Capture the cell that displays the provided text and extract its [x, y] central coordinate. 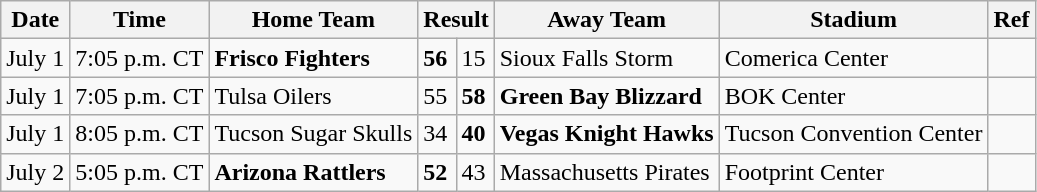
58 [475, 96]
July 2 [36, 172]
Time [140, 20]
BOK Center [854, 96]
40 [475, 134]
Massachusetts Pirates [606, 172]
Away Team [606, 20]
Green Bay Blizzard [606, 96]
Frisco Fighters [314, 58]
Tulsa Oilers [314, 96]
Vegas Knight Hawks [606, 134]
43 [475, 172]
Tucson Sugar Skulls [314, 134]
Date [36, 20]
Home Team [314, 20]
8:05 p.m. CT [140, 134]
34 [437, 134]
52 [437, 172]
Tucson Convention Center [854, 134]
Stadium [854, 20]
Sioux Falls Storm [606, 58]
56 [437, 58]
15 [475, 58]
Arizona Rattlers [314, 172]
Comerica Center [854, 58]
Result [456, 20]
5:05 p.m. CT [140, 172]
Ref [1012, 20]
Footprint Center [854, 172]
55 [437, 96]
